Identify which cell holds the provided text, then report its [X, Y] central coordinate. 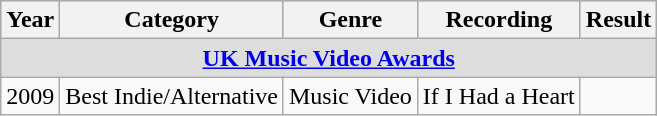
Year [30, 20]
2009 [30, 96]
Category [172, 20]
Best Indie/Alternative [172, 96]
Recording [498, 20]
Result [618, 20]
Music Video [350, 96]
If I Had a Heart [498, 96]
UK Music Video Awards [329, 58]
Genre [350, 20]
